Extract the (x, y) coordinate from the center of the cell holding the provided text.  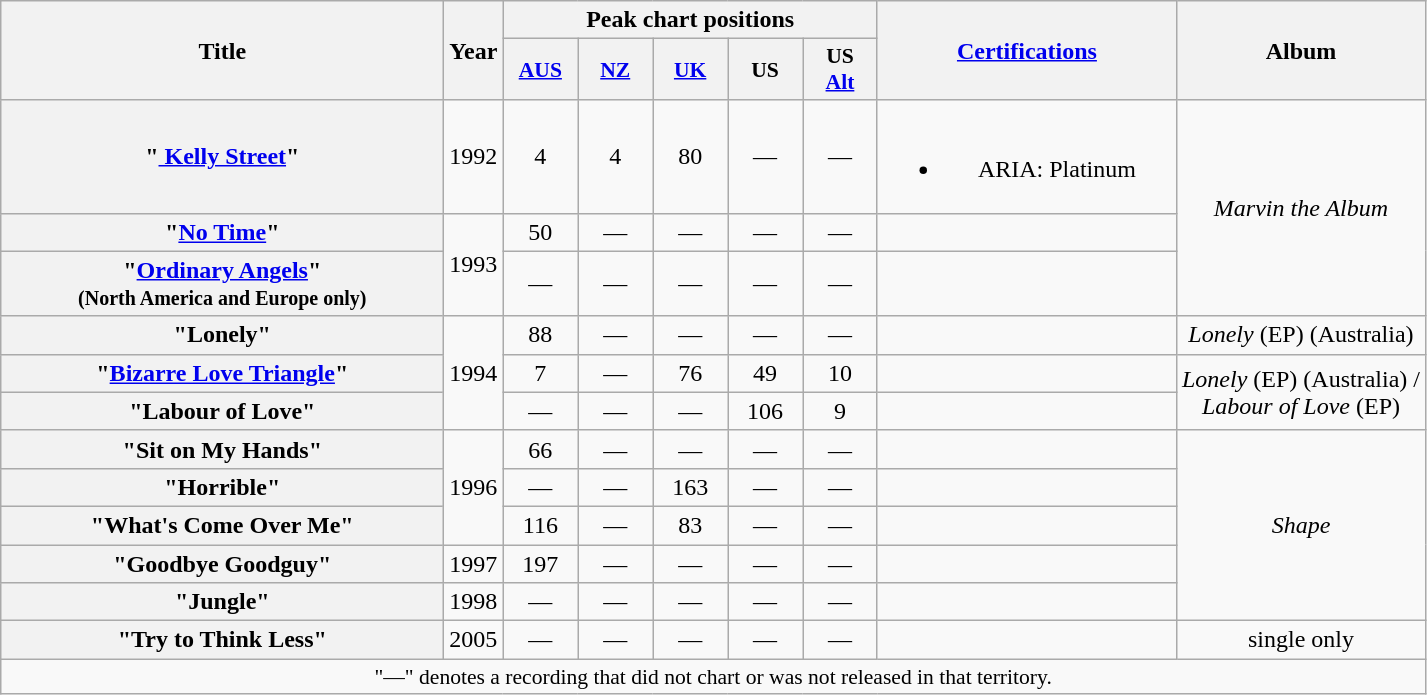
116 (540, 525)
"Sit on My Hands" (222, 449)
Certifications (1026, 50)
9 (840, 411)
50 (540, 232)
Year (474, 50)
Title (222, 50)
1992 (474, 156)
"Horrible" (222, 487)
"—" denotes a recording that did not chart or was not released in that territory. (714, 677)
"Ordinary Angels" (North America and Europe only) (222, 284)
"Lonely" (222, 335)
"What's Come Over Me" (222, 525)
" Kelly Street" (222, 156)
197 (540, 563)
1996 (474, 487)
1993 (474, 264)
"Labour of Love" (222, 411)
66 (540, 449)
80 (690, 156)
1998 (474, 602)
76 (690, 373)
2005 (474, 640)
"Goodbye Goodguy" (222, 563)
Album (1300, 50)
"Try to Think Less" (222, 640)
88 (540, 335)
106 (766, 411)
"Jungle" (222, 602)
1994 (474, 373)
NZ (616, 70)
Marvin the Album (1300, 208)
7 (540, 373)
UK (690, 70)
Lonely (EP) (Australia) (1300, 335)
AUS (540, 70)
"Bizarre Love Triangle" (222, 373)
83 (690, 525)
Peak chart positions (690, 20)
Shape (1300, 525)
single only (1300, 640)
163 (690, 487)
10 (840, 373)
US (766, 70)
49 (766, 373)
"No Time" (222, 232)
Lonely (EP) (Australia) /Labour of Love (EP) (1300, 392)
USAlt (840, 70)
ARIA: Platinum (1026, 156)
1997 (474, 563)
